Output the [X, Y] coordinate of the center of the cell containing the given text.  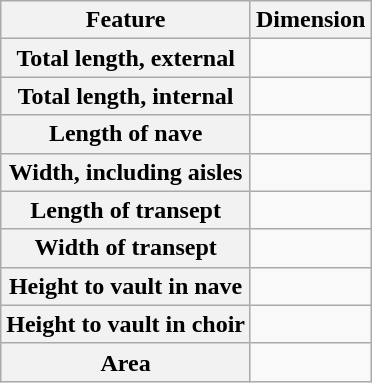
Width of transept [126, 248]
Height to vault in choir [126, 324]
Total length, external [126, 58]
Feature [126, 20]
Total length, internal [126, 96]
Length of nave [126, 134]
Height to vault in nave [126, 286]
Length of transept [126, 210]
Width, including aisles [126, 172]
Area [126, 362]
Dimension [310, 20]
